Return [X, Y] of the center of cell containing provided text 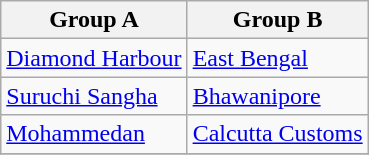
Mohammedan [94, 134]
Suruchi Sangha [94, 96]
Calcutta Customs [278, 134]
Bhawanipore [278, 96]
Group B [278, 20]
East Bengal [278, 58]
Group A [94, 20]
Diamond Harbour [94, 58]
